Return (x, y) of the center of cell containing provided text 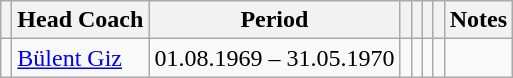
Head Coach (80, 20)
Period (274, 20)
Notes (478, 20)
Bülent Giz (80, 58)
01.08.1969 – 31.05.1970 (274, 58)
